Extract the [X, Y] coordinate from the center of the cell holding the provided text.  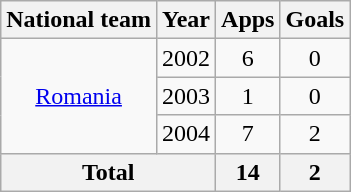
2002 [186, 58]
7 [248, 134]
2003 [186, 96]
2004 [186, 134]
Goals [315, 20]
14 [248, 172]
Apps [248, 20]
Romania [79, 96]
Total [108, 172]
6 [248, 58]
National team [79, 20]
Year [186, 20]
1 [248, 96]
